Pinpoint the cell where the given text exists, returning its [x, y] midpoint coordinate. 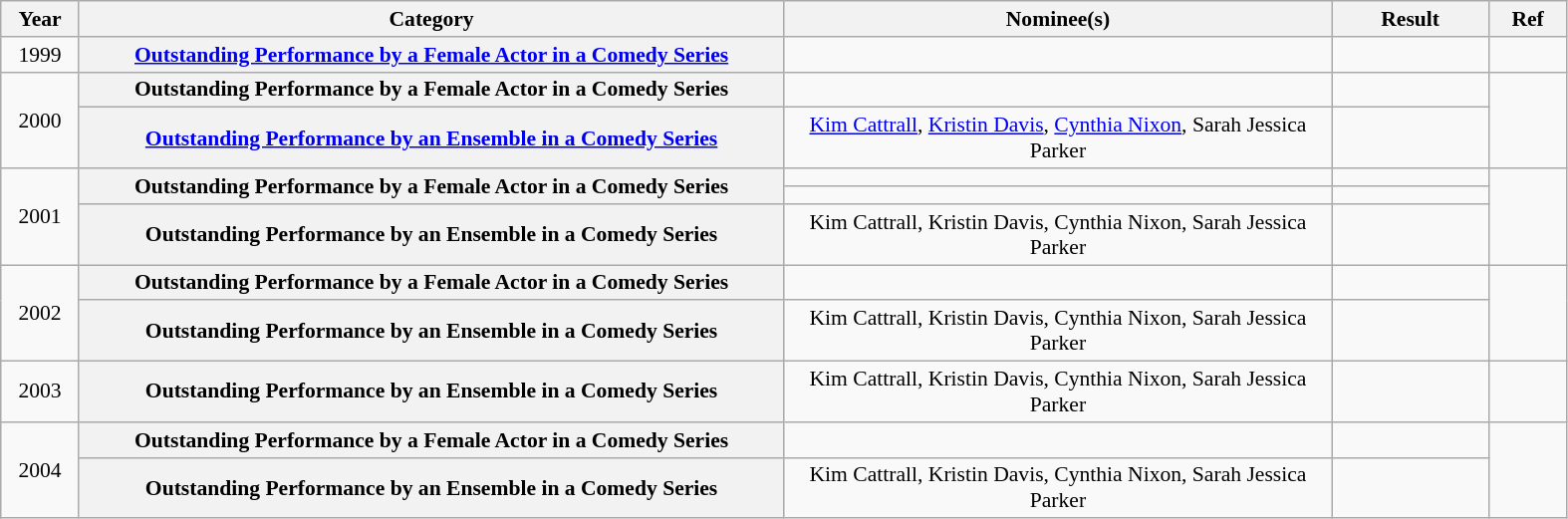
1999 [40, 55]
Year [40, 19]
Ref [1528, 19]
2002 [40, 313]
2003 [40, 392]
2001 [40, 217]
2004 [40, 470]
Result [1411, 19]
2000 [40, 120]
Nominee(s) [1058, 19]
Category [430, 19]
